Extract the (x, y) coordinate from the center of the cell holding the provided text.  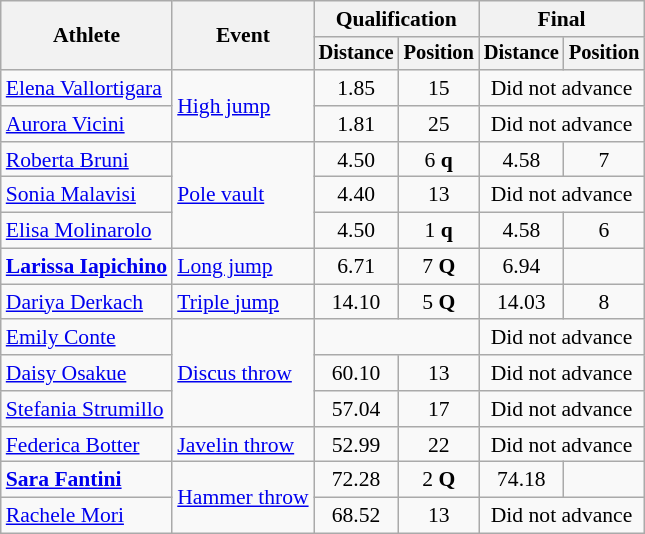
Elena Vallortigara (86, 88)
74.18 (522, 480)
Hammer throw (242, 498)
15 (439, 88)
6 (604, 231)
Federica Botter (86, 445)
7 (604, 160)
Roberta Bruni (86, 160)
Dariya Derkach (86, 302)
6 q (439, 160)
22 (439, 445)
6.94 (522, 267)
Pole vault (242, 196)
Final (562, 19)
4.40 (356, 195)
1 q (439, 231)
Sonia Malavisi (86, 195)
60.10 (356, 373)
Aurora Vicini (86, 124)
5 Q (439, 302)
57.04 (356, 409)
High jump (242, 106)
17 (439, 409)
Elisa Molinarolo (86, 231)
Long jump (242, 267)
52.99 (356, 445)
6.71 (356, 267)
Discus throw (242, 374)
8 (604, 302)
72.28 (356, 480)
1.85 (356, 88)
Emily Conte (86, 338)
Daisy Osakue (86, 373)
1.81 (356, 124)
Rachele Mori (86, 516)
Triple jump (242, 302)
Stefania Strumillo (86, 409)
68.52 (356, 516)
14.03 (522, 302)
Larissa Iapichino (86, 267)
14.10 (356, 302)
25 (439, 124)
Sara Fantini (86, 480)
2 Q (439, 480)
Event (242, 36)
Javelin throw (242, 445)
Athlete (86, 36)
7 Q (439, 267)
Qualification (396, 19)
